Return the [X, Y] coordinate for the center point of the cell that contains the specified text.  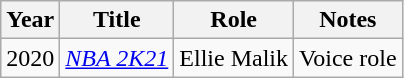
Notes [348, 20]
Ellie Malik [234, 58]
Title [117, 20]
Year [30, 20]
2020 [30, 58]
Role [234, 20]
Voice role [348, 58]
NBA 2K21 [117, 58]
